Detect which cell encompasses the target text, then output its (x, y) center coordinate. 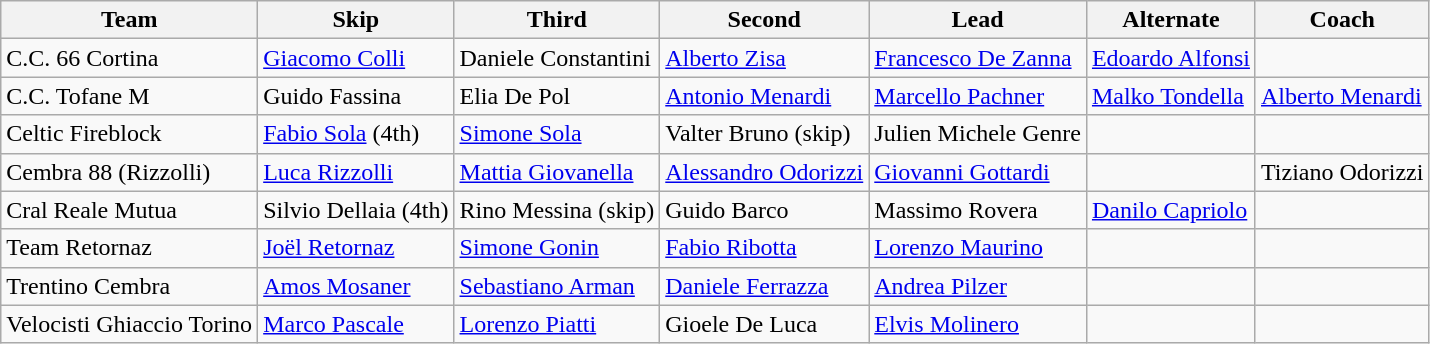
Celtic Fireblock (130, 134)
Julien Michele Genre (978, 134)
Alternate (1170, 20)
Simone Sola (557, 134)
Lorenzo Piatti (557, 324)
Alberto Zisa (764, 58)
Andrea Pilzer (978, 286)
Cembra 88 (Rizzolli) (130, 172)
Elia De Pol (557, 96)
Alberto Menardi (1342, 96)
Gioele De Luca (764, 324)
Francesco De Zanna (978, 58)
Simone Gonin (557, 248)
Marco Pascale (356, 324)
Team (130, 20)
Daniele Ferrazza (764, 286)
Fabio Sola (4th) (356, 134)
C.C. 66 Cortina (130, 58)
Giovanni Gottardi (978, 172)
Trentino Cembra (130, 286)
Alessandro Odorizzi (764, 172)
Lead (978, 20)
Danilo Capriolo (1170, 210)
Amos Mosaner (356, 286)
Fabio Ribotta (764, 248)
Joël Retornaz (356, 248)
Marcello Pachner (978, 96)
Sebastiano Arman (557, 286)
Team Retornaz (130, 248)
Malko Tondella (1170, 96)
Elvis Molinero (978, 324)
Silvio Dellaia (4th) (356, 210)
Skip (356, 20)
Rino Messina (skip) (557, 210)
Second (764, 20)
Valter Bruno (skip) (764, 134)
Antonio Menardi (764, 96)
Guido Fassina (356, 96)
Third (557, 20)
Guido Barco (764, 210)
Tiziano Odorizzi (1342, 172)
Giacomo Colli (356, 58)
C.C. Tofane M (130, 96)
Lorenzo Maurino (978, 248)
Edoardo Alfonsi (1170, 58)
Cral Reale Mutua (130, 210)
Velocisti Ghiaccio Torino (130, 324)
Daniele Constantini (557, 58)
Mattia Giovanella (557, 172)
Luca Rizzolli (356, 172)
Coach (1342, 20)
Massimo Rovera (978, 210)
